Provide the (x, y) coordinate of the cell's center where the given text is located.  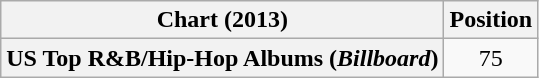
US Top R&B/Hip-Hop Albums (Billboard) (222, 58)
Position (491, 20)
75 (491, 58)
Chart (2013) (222, 20)
